Return the (x, y) coordinate for the center point of the cell that contains the specified text.  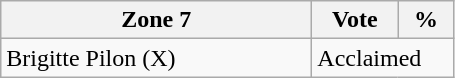
Vote (355, 20)
Brigitte Pilon (X) (156, 58)
Zone 7 (156, 20)
Acclaimed (383, 58)
% (426, 20)
